Pinpoint the cell where the given text exists, returning its (X, Y) midpoint coordinate. 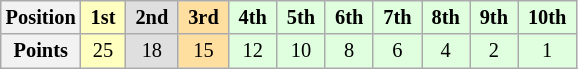
25 (104, 51)
15 (203, 51)
5th (301, 17)
8 (349, 51)
4 (446, 51)
8th (446, 17)
1st (104, 17)
7th (397, 17)
10 (301, 51)
10th (547, 17)
4th (253, 17)
12 (253, 51)
6th (349, 17)
2 (494, 51)
2nd (152, 17)
Position (41, 17)
18 (152, 51)
Points (41, 51)
3rd (203, 17)
6 (397, 51)
1 (547, 51)
9th (494, 17)
